From the cell containing the given text, extract its center point as [x, y] coordinate. 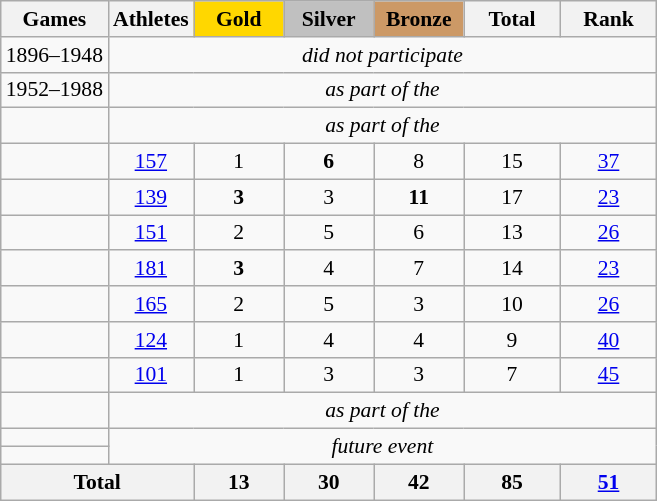
124 [151, 340]
Games [54, 19]
15 [512, 162]
Rank [608, 19]
85 [512, 482]
Bronze [419, 19]
165 [151, 304]
17 [512, 197]
101 [151, 375]
9 [512, 340]
1896–1948 [54, 55]
10 [512, 304]
1952–1988 [54, 90]
did not participate [382, 55]
Gold [239, 19]
14 [512, 269]
future event [382, 447]
11 [419, 197]
42 [419, 482]
151 [151, 233]
181 [151, 269]
139 [151, 197]
Athletes [151, 19]
30 [329, 482]
40 [608, 340]
Silver [329, 19]
51 [608, 482]
45 [608, 375]
157 [151, 162]
8 [419, 162]
37 [608, 162]
